Detect which cell encompasses the target text, then output its [x, y] center coordinate. 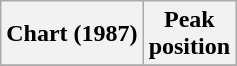
Peakposition [189, 34]
Chart (1987) [72, 34]
